Return the [X, Y] coordinate for the center point of the cell that contains the specified text.  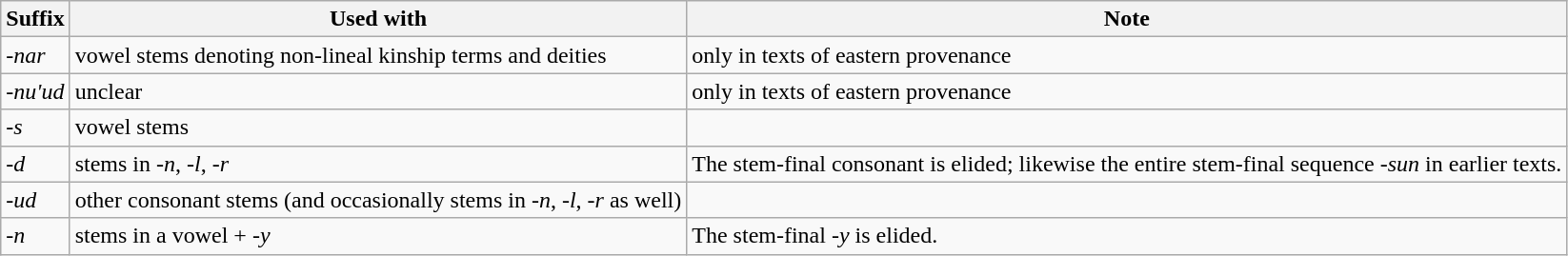
-nar [35, 55]
-d [35, 164]
stems in -n, -l, -r [378, 164]
Used with [378, 19]
vowel stems denoting non-lineal kinship terms and deities [378, 55]
-s [35, 128]
other consonant stems (and occasionally stems in -n, -l, -r as well) [378, 200]
The stem-final -y is elided. [1127, 236]
Suffix [35, 19]
Note [1127, 19]
-n [35, 236]
stems in a vowel + -y [378, 236]
unclear [378, 91]
-ud [35, 200]
The stem-final consonant is elided; likewise the entire stem-final sequence -sun in earlier texts. [1127, 164]
-nu'ud [35, 91]
vowel stems [378, 128]
